Return the [X, Y] coordinate for the center point of the cell that contains the specified text.  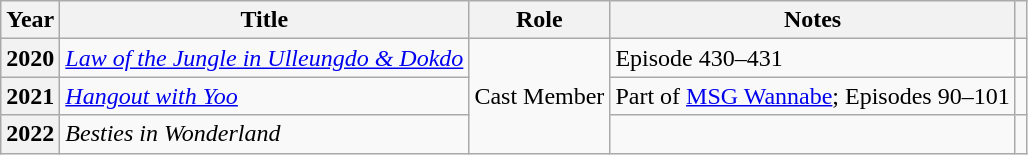
Episode 430–431 [812, 58]
Besties in Wonderland [264, 134]
Hangout with Yoo [264, 96]
Law of the Jungle in Ulleungdo & Dokdo [264, 58]
Part of MSG Wannabe; Episodes 90–101 [812, 96]
Title [264, 20]
Role [540, 20]
Cast Member [540, 96]
2020 [30, 58]
2021 [30, 96]
Notes [812, 20]
Year [30, 20]
2022 [30, 134]
